Output the (X, Y) coordinate of the center of the cell containing the given text.  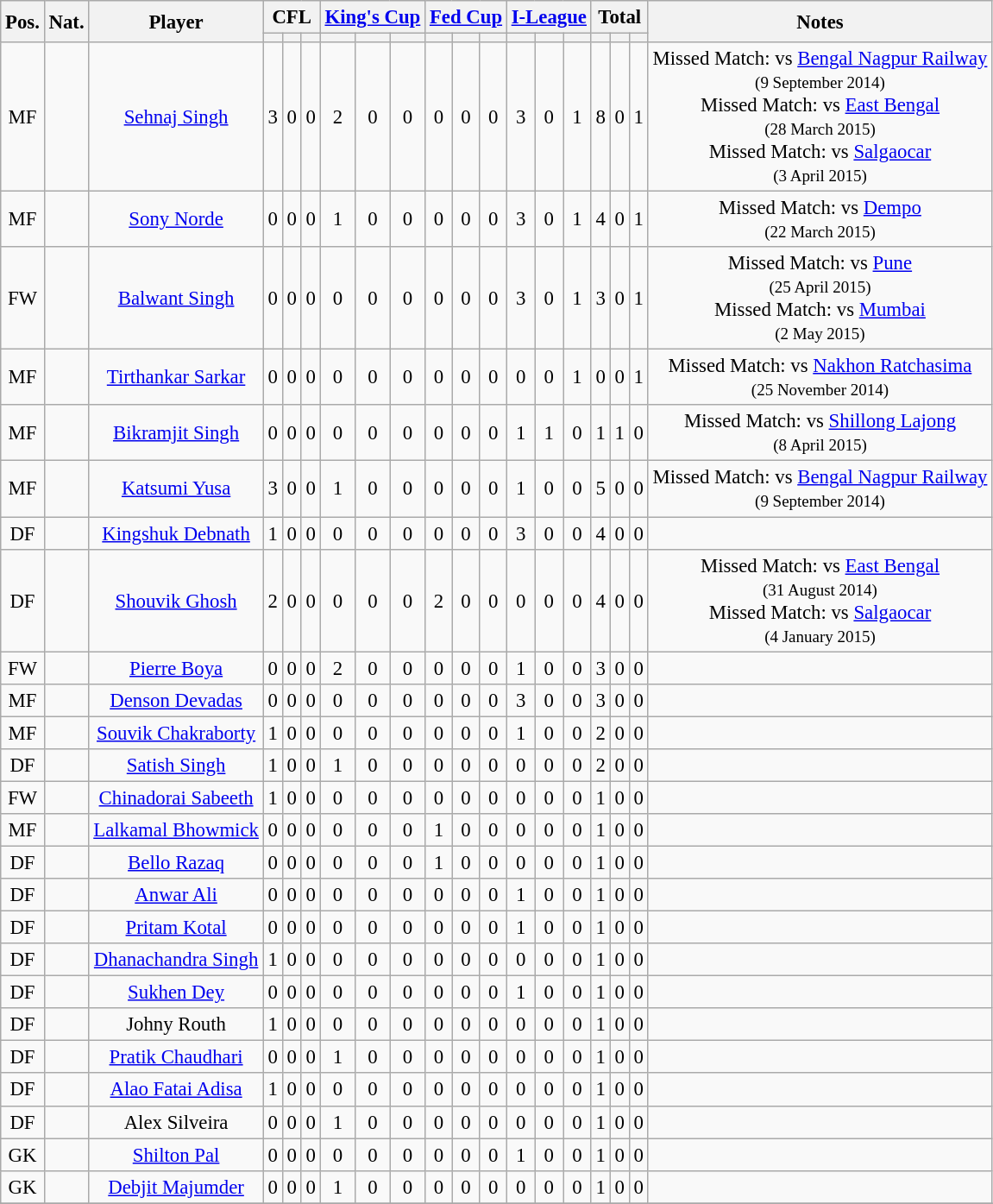
Player (176, 22)
Shouvik Ghosh (176, 601)
Missed Match: vs Bengal Nagpur Railway(9 September 2014)Missed Match: vs East Bengal(28 March 2015)Missed Match: vs Salgaocar(3 April 2015) (820, 117)
Pierre Boya (176, 668)
Shilton Pal (176, 1155)
Kingshuk Debnath (176, 533)
Missed Match: vs Nakhon Ratchasima(25 November 2014) (820, 378)
I-League (549, 17)
Tirthankar Sarkar (176, 378)
Sehnaj Singh (176, 117)
Bikramjit Singh (176, 433)
Katsumi Yusa (176, 489)
Missed Match: vs Pune(25 April 2015)Missed Match: vs Mumbai(2 May 2015) (820, 299)
Notes (820, 22)
Bello Razaq (176, 862)
8 (600, 117)
Fed Cup (466, 17)
Debjit Majumder (176, 1187)
CFL (292, 17)
Pritam Kotal (176, 928)
Sukhen Dey (176, 993)
Johny Routh (176, 1024)
Denson Devadas (176, 700)
Balwant Singh (176, 299)
Missed Match: vs East Bengal(31 August 2014)Missed Match: vs Salgaocar(4 January 2015) (820, 601)
Pos. (22, 22)
Chinadorai Sabeeth (176, 797)
Alao Fatai Adisa (176, 1090)
Satish Singh (176, 766)
Pratik Chaudhari (176, 1057)
Alex Silveira (176, 1122)
Missed Match: vs Dempo(22 March 2015) (820, 219)
Sony Norde (176, 219)
King's Cup (373, 17)
5 (600, 489)
Dhanachandra Singh (176, 960)
Lalkamal Bhowmick (176, 830)
Missed Match: vs Shillong Lajong(8 April 2015) (820, 433)
Nat. (66, 22)
Anwar Ali (176, 895)
Total (619, 17)
Missed Match: vs Bengal Nagpur Railway(9 September 2014) (820, 489)
Souvik Chakraborty (176, 733)
